Pinpoint the cell where the given text exists, returning its [X, Y] midpoint coordinate. 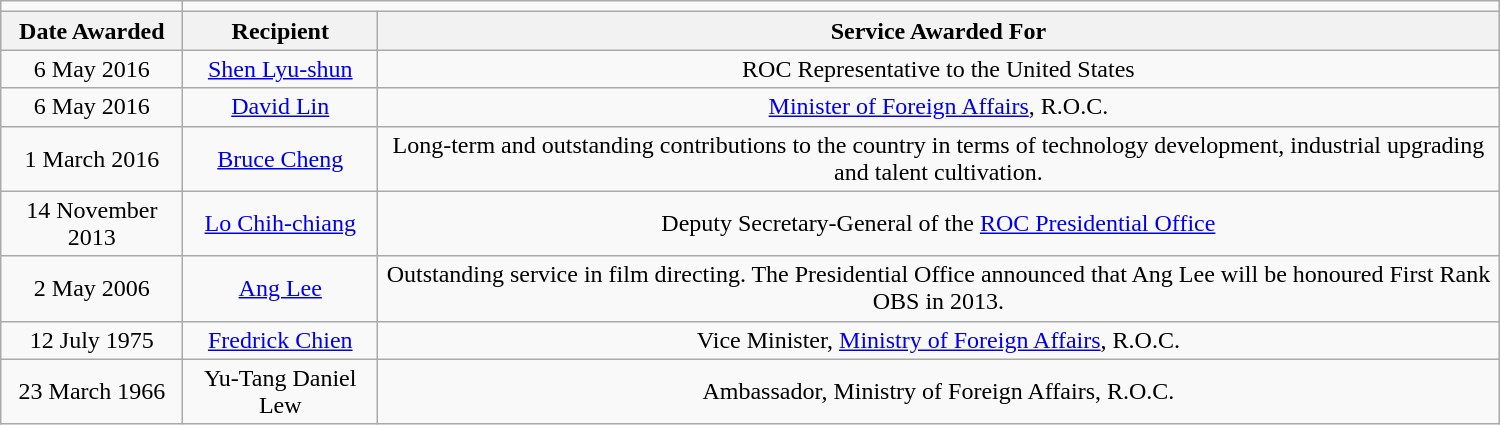
Service Awarded For [939, 31]
Date Awarded [92, 31]
Minister of Foreign Affairs, R.O.C. [939, 107]
2 May 2006 [92, 288]
12 July 1975 [92, 340]
Shen Lyu-shun [280, 69]
1 March 2016 [92, 158]
Ambassador, Ministry of Foreign Affairs, R.O.C. [939, 392]
Yu-Tang Daniel Lew [280, 392]
David Lin [280, 107]
Outstanding service in film directing. The Presidential Office announced that Ang Lee will be honoured First Rank OBS in 2013. [939, 288]
Deputy Secretary-General of the ROC Presidential Office [939, 224]
Ang Lee [280, 288]
Vice Minister, Ministry of Foreign Affairs, R.O.C. [939, 340]
Fredrick Chien [280, 340]
Bruce Cheng [280, 158]
Long-term and outstanding contributions to the country in terms of technology development, industrial upgrading and talent cultivation. [939, 158]
23 March 1966 [92, 392]
ROC Representative to the United States [939, 69]
Lo Chih-chiang [280, 224]
14 November 2013 [92, 224]
Recipient [280, 31]
